Return the [X, Y] coordinate for the center point of the cell that contains the specified text.  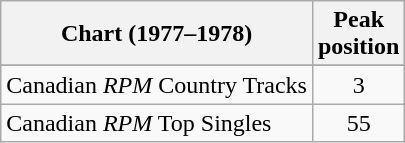
Canadian RPM Country Tracks [157, 85]
Chart (1977–1978) [157, 34]
Peakposition [358, 34]
55 [358, 123]
3 [358, 85]
Canadian RPM Top Singles [157, 123]
